Search for the cell housing the specified text and yield its [x, y] center coordinate. 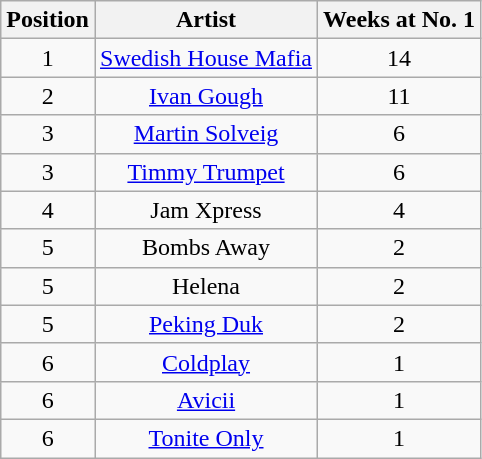
14 [400, 58]
Position [48, 20]
Coldplay [206, 362]
Ivan Gough [206, 96]
Jam Xpress [206, 210]
Tonite Only [206, 438]
Weeks at No. 1 [400, 20]
Timmy Trumpet [206, 172]
Avicii [206, 400]
Bombs Away [206, 248]
Peking Duk [206, 324]
Martin Solveig [206, 134]
Helena [206, 286]
11 [400, 96]
Artist [206, 20]
Swedish House Mafia [206, 58]
